Pinpoint the cell where the given text exists, returning its [X, Y] midpoint coordinate. 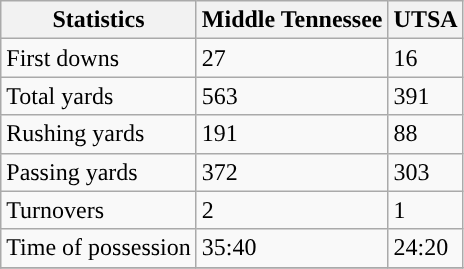
16 [426, 58]
303 [426, 172]
88 [426, 134]
Total yards [99, 96]
191 [292, 134]
Statistics [99, 20]
Turnovers [99, 210]
27 [292, 58]
391 [426, 96]
35:40 [292, 248]
372 [292, 172]
1 [426, 210]
563 [292, 96]
UTSA [426, 20]
Rushing yards [99, 134]
24:20 [426, 248]
Time of possession [99, 248]
2 [292, 210]
First downs [99, 58]
Middle Tennessee [292, 20]
Passing yards [99, 172]
